Pinpoint the cell where the given text exists, returning its (x, y) midpoint coordinate. 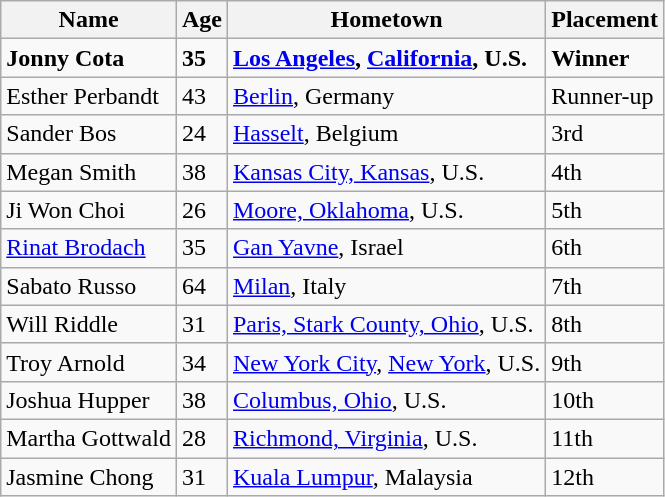
Megan Smith (89, 172)
Winner (605, 58)
Troy Arnold (89, 362)
Age (202, 20)
Runner-up (605, 96)
10th (605, 400)
Sabato Russo (89, 286)
Paris, Stark County, Ohio, U.S. (386, 324)
Jasmine Chong (89, 477)
New York City, New York, U.S. (386, 362)
Gan Yavne, Israel (386, 248)
34 (202, 362)
Rinat Brodach (89, 248)
64 (202, 286)
Kansas City, Kansas, U.S. (386, 172)
9th (605, 362)
Richmond, Virginia, U.S. (386, 438)
Will Riddle (89, 324)
Name (89, 20)
Kuala Lumpur, Malaysia (386, 477)
28 (202, 438)
Moore, Oklahoma, U.S. (386, 210)
Ji Won Choi (89, 210)
12th (605, 477)
43 (202, 96)
6th (605, 248)
Milan, Italy (386, 286)
8th (605, 324)
7th (605, 286)
4th (605, 172)
3rd (605, 134)
Hasselt, Belgium (386, 134)
Columbus, Ohio, U.S. (386, 400)
Placement (605, 20)
Esther Perbandt (89, 96)
Hometown (386, 20)
24 (202, 134)
Jonny Cota (89, 58)
26 (202, 210)
Los Angeles, California, U.S. (386, 58)
11th (605, 438)
Martha Gottwald (89, 438)
Sander Bos (89, 134)
Berlin, Germany (386, 96)
Joshua Hupper (89, 400)
5th (605, 210)
